Return the [X, Y] coordinate for the center point of the cell that contains the specified text.  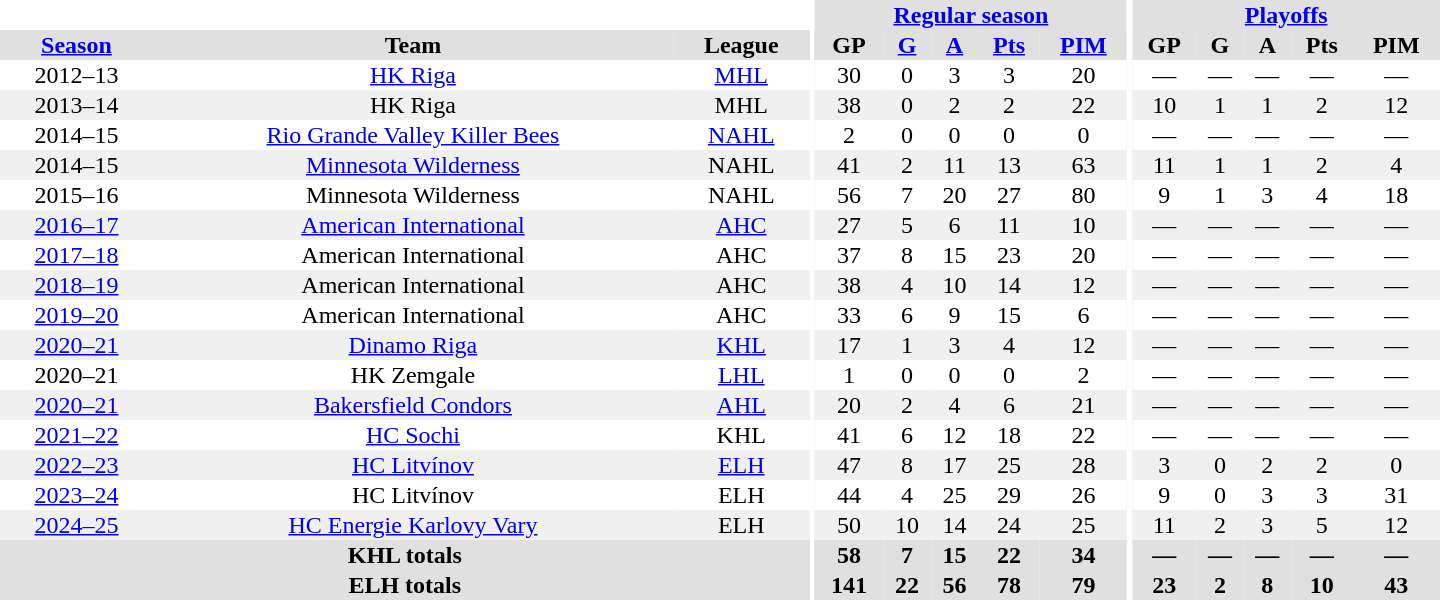
2019–20 [76, 315]
2024–25 [76, 525]
29 [1009, 495]
33 [850, 315]
2013–14 [76, 105]
2023–24 [76, 495]
141 [850, 585]
LHL [742, 375]
League [742, 45]
47 [850, 465]
KHL totals [404, 555]
Rio Grande Valley Killer Bees [413, 135]
HC Energie Karlovy Vary [413, 525]
Dinamo Riga [413, 345]
Bakersfield Condors [413, 405]
34 [1084, 555]
Regular season [971, 15]
63 [1084, 165]
26 [1084, 495]
30 [850, 75]
2018–19 [76, 285]
78 [1009, 585]
Team [413, 45]
2022–23 [76, 465]
HK Zemgale [413, 375]
2016–17 [76, 225]
44 [850, 495]
79 [1084, 585]
31 [1396, 495]
21 [1084, 405]
HC Sochi [413, 435]
13 [1009, 165]
Playoffs [1286, 15]
24 [1009, 525]
37 [850, 255]
2017–18 [76, 255]
43 [1396, 585]
2015–16 [76, 195]
ELH totals [404, 585]
2021–22 [76, 435]
28 [1084, 465]
50 [850, 525]
80 [1084, 195]
AHL [742, 405]
58 [850, 555]
Season [76, 45]
2012–13 [76, 75]
